Determine the [x, y] coordinate at the center of the cell enclosing the given text.  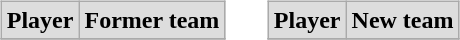
Former team [152, 20]
New team [402, 20]
